Determine the [x, y] coordinate at the center of the cell enclosing the given text.  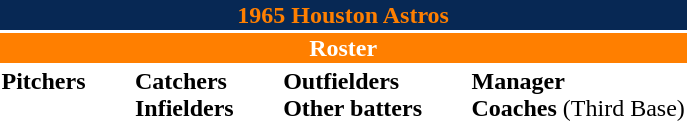
1965 Houston Astros [343, 15]
Roster [343, 48]
